Return the [X, Y] coordinate for the center point of the cell that contains the specified text.  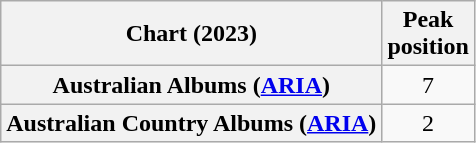
Peakposition [428, 34]
Australian Albums (ARIA) [192, 85]
Chart (2023) [192, 34]
Australian Country Albums (ARIA) [192, 123]
7 [428, 85]
2 [428, 123]
